Return (X, Y) of the center of cell containing provided text 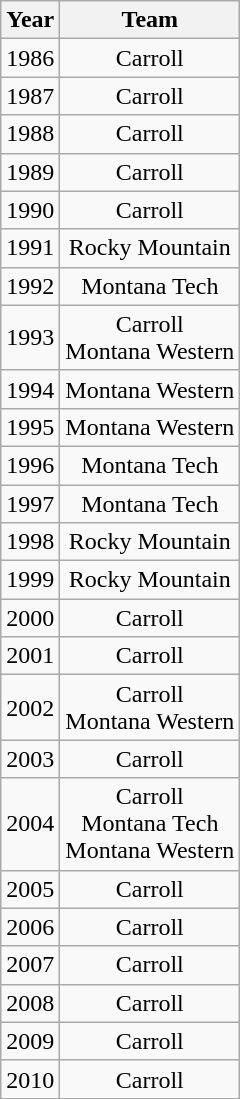
1986 (30, 58)
2010 (30, 1079)
Team (150, 20)
2009 (30, 1041)
2001 (30, 656)
1988 (30, 134)
2006 (30, 927)
1994 (30, 389)
2002 (30, 708)
1991 (30, 248)
1993 (30, 338)
2007 (30, 965)
1999 (30, 580)
1987 (30, 96)
2005 (30, 889)
CarrollMontana TechMontana Western (150, 824)
1992 (30, 286)
1996 (30, 465)
2004 (30, 824)
1998 (30, 542)
1995 (30, 427)
2000 (30, 618)
2008 (30, 1003)
2003 (30, 759)
1990 (30, 210)
1997 (30, 503)
1989 (30, 172)
Year (30, 20)
